Scan for the cell matching the given text and deliver its [x, y] coordinate at center. 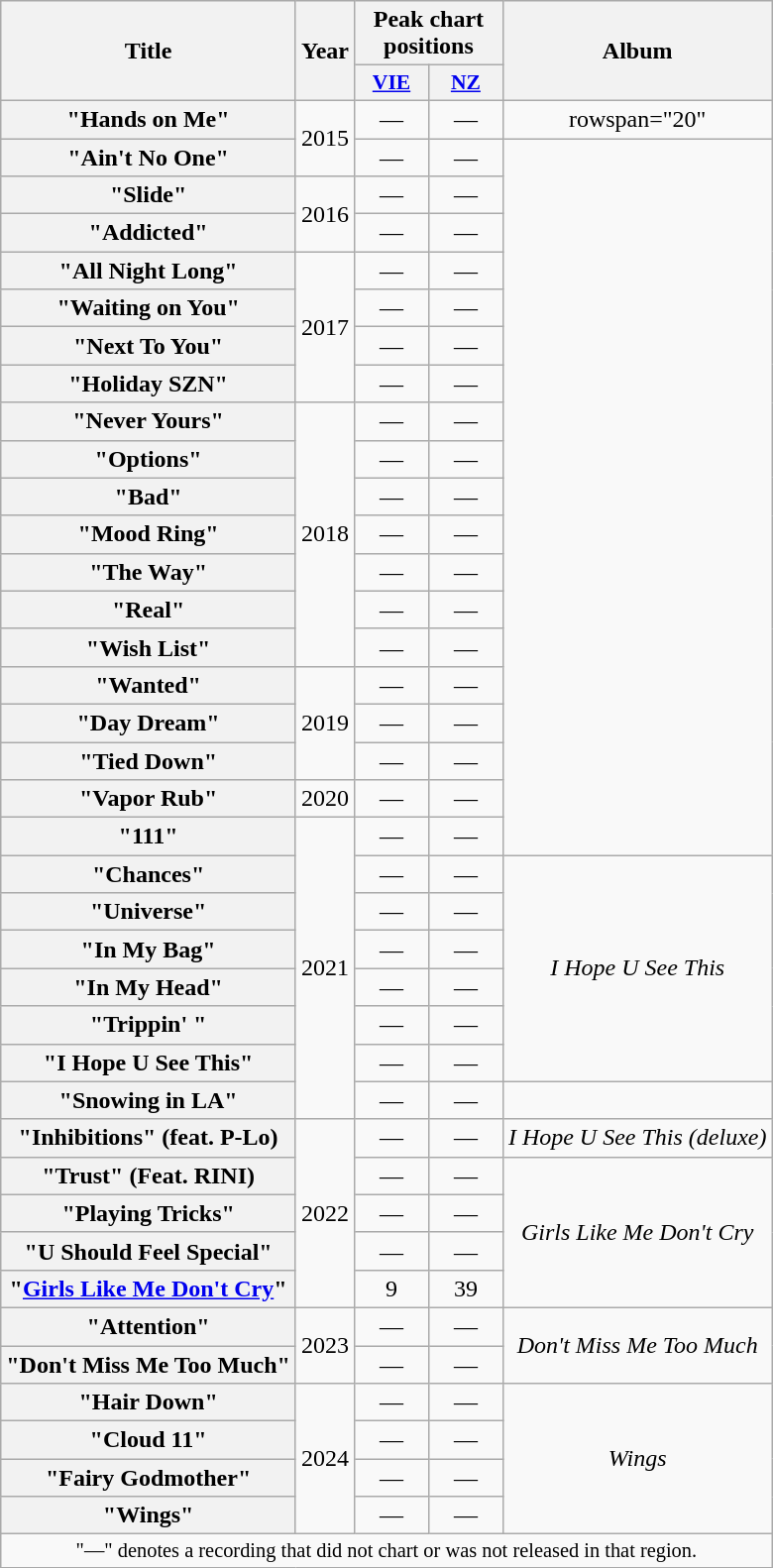
2015 [325, 138]
"Ain't No One" [149, 158]
rowspan="20" [637, 119]
"Universe" [149, 912]
"Wings" [149, 1515]
"Playing Tricks" [149, 1213]
"All Night Long" [149, 271]
Don't Miss Me Too Much [637, 1345]
"Don't Miss Me Too Much" [149, 1365]
2019 [325, 723]
I Hope U See This (deluxe) [637, 1138]
"Chances" [149, 874]
"Bad" [149, 497]
"Wish List" [149, 647]
"Real" [149, 610]
2021 [325, 968]
Peak chartpositions [429, 34]
39 [466, 1288]
"Options" [149, 459]
"Day Dream" [149, 723]
"Wanted" [149, 685]
9 [392, 1288]
"Inhibitions" (feat. P-Lo) [149, 1138]
I Hope U See This [637, 968]
2022 [325, 1213]
2017 [325, 327]
2020 [325, 799]
Album [637, 52]
Title [149, 52]
"Vapor Rub" [149, 799]
"Hair Down" [149, 1402]
"Waiting on You" [149, 308]
"U Should Feel Special" [149, 1251]
Wings [637, 1459]
VIE [392, 83]
"Never Yours" [149, 421]
Year [325, 52]
"Slide" [149, 195]
"I Hope U See This" [149, 1063]
"Hands on Me" [149, 119]
"The Way" [149, 572]
"Girls Like Me Don't Cry" [149, 1288]
2023 [325, 1345]
"Trust" (Feat. RINI) [149, 1176]
"—" denotes a recording that did not chart or was not released in that region. [386, 1551]
"Snowing in LA" [149, 1100]
NZ [466, 83]
2018 [325, 534]
"Next To You" [149, 346]
2024 [325, 1459]
"111" [149, 837]
Girls Like Me Don't Cry [637, 1232]
"Cloud 11" [149, 1440]
"Trippin' " [149, 1025]
"In My Head" [149, 987]
"Addicted" [149, 233]
"Attention" [149, 1326]
"Mood Ring" [149, 534]
"In My Bag" [149, 950]
"Fairy Godmother" [149, 1478]
"Tied Down" [149, 760]
2016 [325, 214]
"Holiday SZN" [149, 384]
